Scan for the cell matching the given text and deliver its [x, y] coordinate at center. 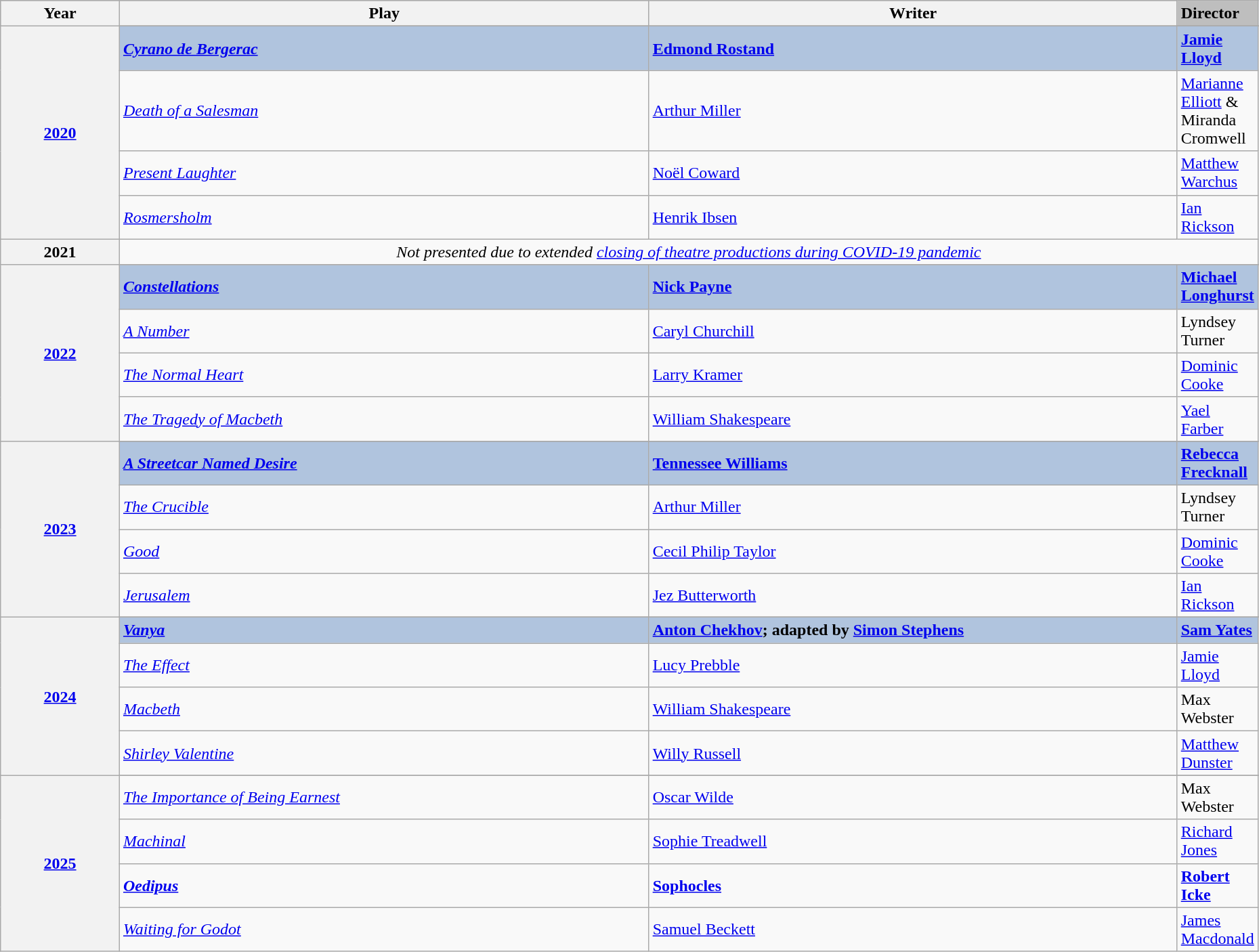
2021 [60, 252]
Cyrano de Bergerac [384, 49]
Death of a Salesman [384, 111]
Director [1218, 14]
Sophocles [913, 886]
Noël Coward [913, 173]
Good [384, 551]
A Streetcar Named Desire [384, 463]
Lucy Prebble [913, 665]
Caryl Churchill [913, 330]
Writer [913, 14]
Nick Payne [913, 287]
Waiting for Godot [384, 929]
James Macdonald [1218, 929]
Yael Farber [1218, 418]
Machinal [384, 841]
Oscar Wilde [913, 798]
Jez Butterworth [913, 596]
Shirley Valentine [384, 753]
Rosmersholm [384, 217]
A Number [384, 330]
Willy Russell [913, 753]
Matthew Warchus [1218, 173]
2020 [60, 133]
Oedipus [384, 886]
Play [384, 14]
Year [60, 14]
Robert Icke [1218, 886]
Not presented due to extended closing of theatre productions during COVID-19 pandemic [688, 252]
Matthew Dunster [1218, 753]
The Tragedy of Macbeth [384, 418]
Richard Jones [1218, 841]
Constellations [384, 287]
2022 [60, 353]
2024 [60, 696]
Present Laughter [384, 173]
Jerusalem [384, 596]
Tennessee Williams [913, 463]
Macbeth [384, 710]
Henrik Ibsen [913, 217]
Samuel Beckett [913, 929]
Cecil Philip Taylor [913, 551]
2025 [60, 863]
Larry Kramer [913, 375]
Marianne Elliott & Miranda Cromwell [1218, 111]
Michael Longhurst [1218, 287]
Sam Yates [1218, 630]
Anton Chekhov; adapted by Simon Stephens [913, 630]
The Importance of Being Earnest [384, 798]
Sophie Treadwell [913, 841]
Edmond Rostand [913, 49]
Rebecca Frecknall [1218, 463]
The Effect [384, 665]
Vanya [384, 630]
2023 [60, 529]
The Normal Heart [384, 375]
The Crucible [384, 506]
